Return (X, Y) of the center of cell containing provided text 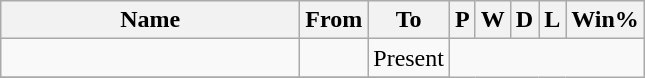
Present (409, 58)
P (462, 20)
W (492, 20)
To (409, 20)
Win% (606, 20)
From (334, 20)
D (524, 20)
L (552, 20)
Name (150, 20)
